From the cell containing the given text, extract its center point as (x, y) coordinate. 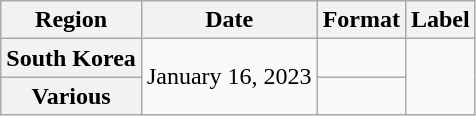
Region (72, 20)
South Korea (72, 58)
January 16, 2023 (229, 77)
Label (440, 20)
Various (72, 96)
Date (229, 20)
Format (361, 20)
